Detect which cell encompasses the target text, then output its [x, y] center coordinate. 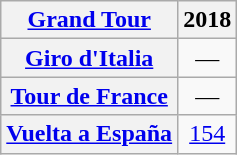
Tour de France [90, 96]
Giro d'Italia [90, 58]
2018 [208, 20]
Grand Tour [90, 20]
Vuelta a España [90, 134]
154 [208, 134]
